Find where the given text appears and provide that cell's center as [X, Y] coordinate. 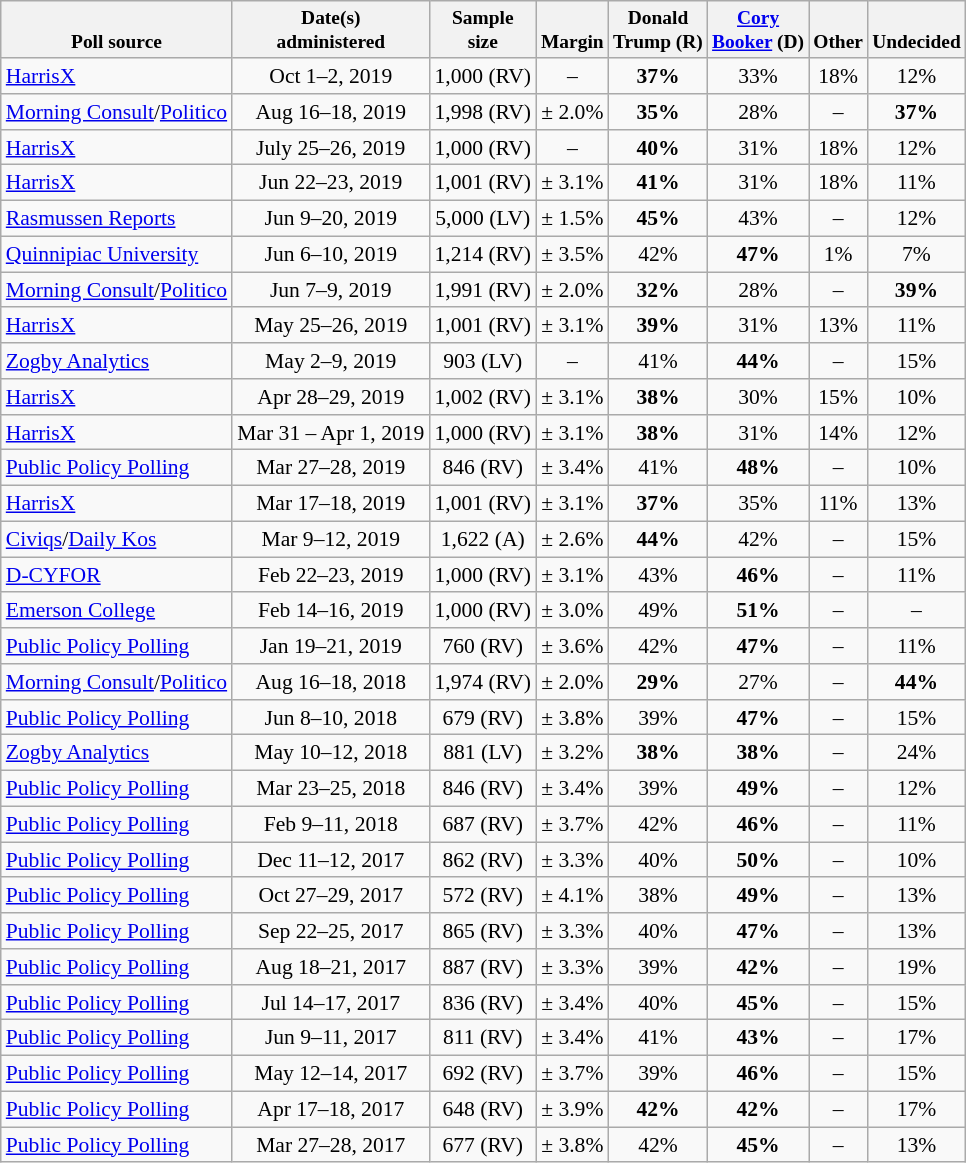
± 3.6% [572, 646]
Jun 6–10, 2019 [330, 254]
Undecided [917, 30]
677 (RV) [482, 1145]
Oct 27–29, 2017 [330, 896]
679 (RV) [482, 718]
Poll source [116, 30]
± 4.1% [572, 896]
Dec 11–12, 2017 [330, 860]
29% [658, 682]
± 3.5% [572, 254]
14% [838, 433]
Apr 28–29, 2019 [330, 397]
1,622 (A) [482, 540]
Aug 16–18, 2018 [330, 682]
D-CYFOR [116, 575]
865 (RV) [482, 931]
± 1.5% [572, 219]
± 3.2% [572, 753]
Mar 27–28, 2017 [330, 1145]
Jun 7–9, 2019 [330, 290]
811 (RV) [482, 1038]
May 12–14, 2017 [330, 1074]
903 (LV) [482, 361]
881 (LV) [482, 753]
May 25–26, 2019 [330, 326]
33% [758, 76]
48% [758, 468]
Civiqs/Daily Kos [116, 540]
1,974 (RV) [482, 682]
760 (RV) [482, 646]
1,991 (RV) [482, 290]
50% [758, 860]
Jun 22–23, 2019 [330, 183]
Other [838, 30]
19% [917, 967]
32% [658, 290]
687 (RV) [482, 824]
5,000 (LV) [482, 219]
Aug 16–18, 2019 [330, 112]
Feb 22–23, 2019 [330, 575]
Emerson College [116, 611]
May 10–12, 2018 [330, 753]
1,998 (RV) [482, 112]
Feb 9–11, 2018 [330, 824]
24% [917, 753]
648 (RV) [482, 1110]
Jun 8–10, 2018 [330, 718]
Mar 23–25, 2018 [330, 789]
Mar 27–28, 2019 [330, 468]
Feb 14–16, 2019 [330, 611]
1,214 (RV) [482, 254]
DonaldTrump (R) [658, 30]
887 (RV) [482, 967]
Oct 1–2, 2019 [330, 76]
May 2–9, 2019 [330, 361]
Mar 31 – Apr 1, 2019 [330, 433]
1,002 (RV) [482, 397]
Sep 22–25, 2017 [330, 931]
Mar 9–12, 2019 [330, 540]
Date(s)administered [330, 30]
CoryBooker (D) [758, 30]
Apr 17–18, 2017 [330, 1110]
Margin [572, 30]
30% [758, 397]
Mar 17–18, 2019 [330, 504]
Samplesize [482, 30]
572 (RV) [482, 896]
± 3.0% [572, 611]
Jul 14–17, 2017 [330, 1003]
836 (RV) [482, 1003]
Jan 19–21, 2019 [330, 646]
July 25–26, 2019 [330, 148]
27% [758, 682]
7% [917, 254]
862 (RV) [482, 860]
Quinnipiac University [116, 254]
Jun 9–20, 2019 [330, 219]
Jun 9–11, 2017 [330, 1038]
Aug 18–21, 2017 [330, 967]
692 (RV) [482, 1074]
Rasmussen Reports [116, 219]
± 2.6% [572, 540]
51% [758, 611]
1% [838, 254]
± 3.9% [572, 1110]
